Extract the [X, Y] coordinate from the center of the cell holding the provided text.  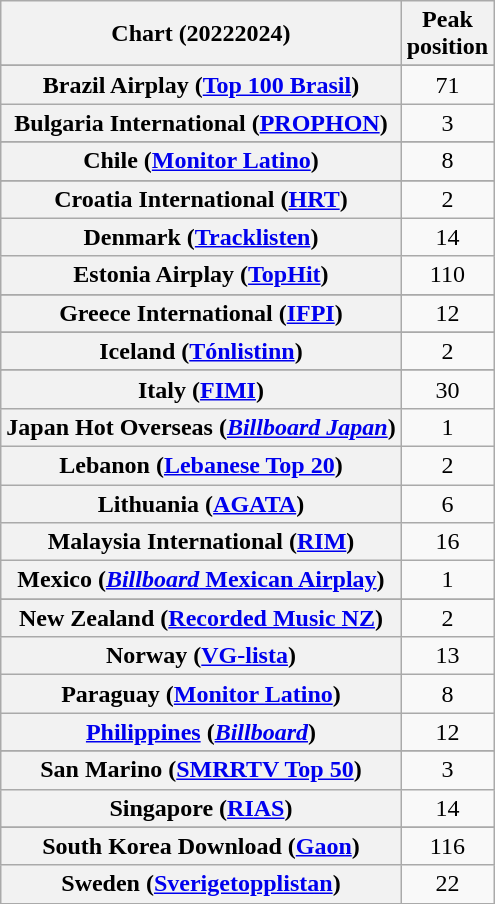
South Korea Download (Gaon) [201, 846]
116 [447, 846]
San Marino (SMRRTV Top 50) [201, 770]
Malaysia International (RIM) [201, 542]
Iceland (Tónlistinn) [201, 351]
Singapore (RIAS) [201, 808]
New Zealand (Recorded Music NZ) [201, 618]
Italy (FIMI) [201, 389]
Philippines (Billboard) [201, 732]
30 [447, 389]
110 [447, 275]
Japan Hot Overseas (Billboard Japan) [201, 427]
Chart (20222024) [201, 34]
71 [447, 85]
Lebanon (Lebanese Top 20) [201, 465]
Lithuania (AGATA) [201, 503]
16 [447, 542]
Peakposition [447, 34]
Mexico (Billboard Mexican Airplay) [201, 580]
Bulgaria International (PROPHON) [201, 123]
Paraguay (Monitor Latino) [201, 694]
Denmark (Tracklisten) [201, 237]
Brazil Airplay (Top 100 Brasil) [201, 85]
Chile (Monitor Latino) [201, 161]
Norway (VG-lista) [201, 656]
22 [447, 884]
Estonia Airplay (TopHit) [201, 275]
6 [447, 503]
Croatia International (HRT) [201, 199]
Greece International (IFPI) [201, 313]
Sweden (Sverigetopplistan) [201, 884]
13 [447, 656]
